Determine the (x, y) coordinate at the center of the cell enclosing the given text.  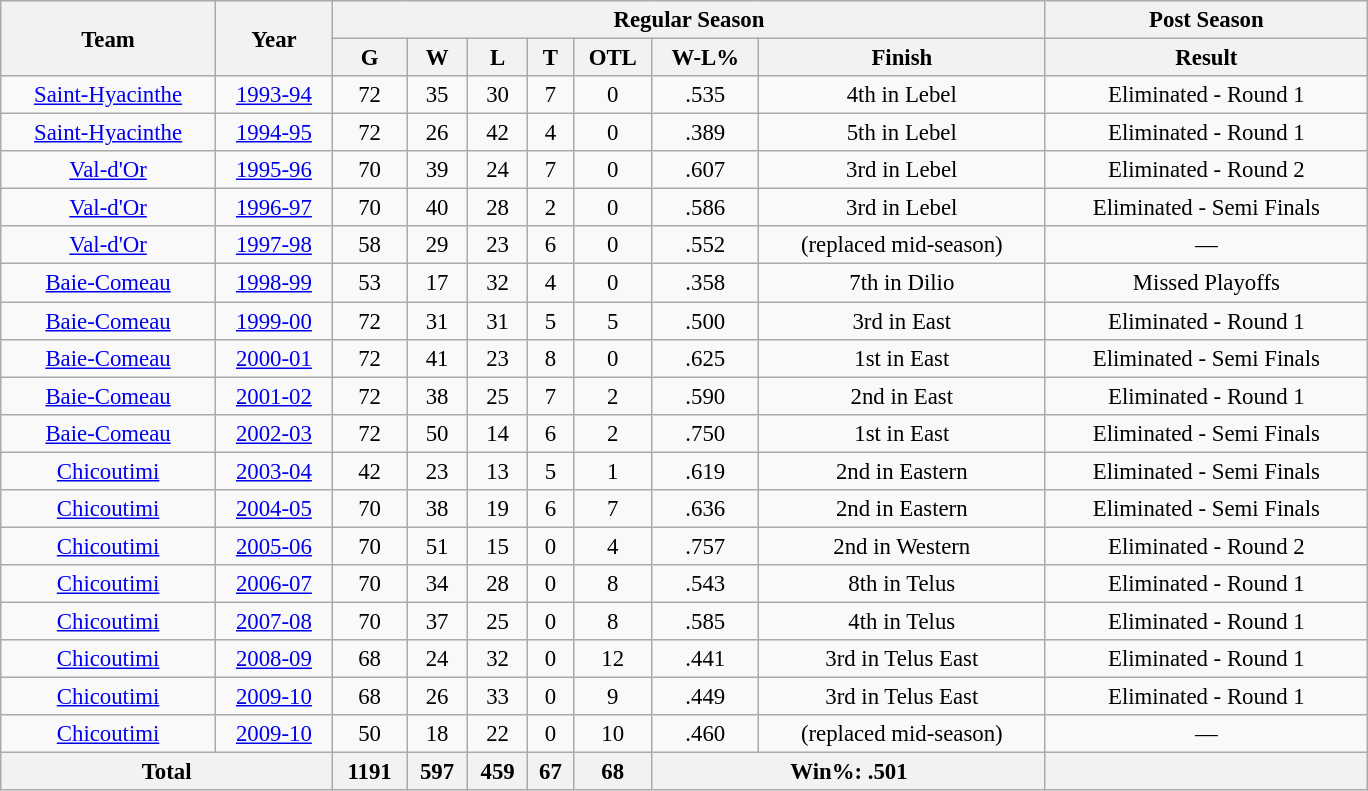
.500 (705, 321)
.552 (705, 245)
12 (612, 659)
53 (369, 283)
.543 (705, 584)
.441 (705, 659)
33 (498, 697)
8th in Telus (902, 584)
Missed Playoffs (1206, 283)
2nd in Western (902, 546)
39 (438, 170)
.358 (705, 283)
17 (438, 283)
15 (498, 546)
.636 (705, 509)
40 (438, 208)
2002-03 (274, 433)
19 (498, 509)
2008-09 (274, 659)
L (498, 58)
67 (550, 772)
2000-01 (274, 358)
.460 (705, 734)
Year (274, 38)
34 (438, 584)
29 (438, 245)
35 (438, 95)
4th in Telus (902, 621)
18 (438, 734)
Finish (902, 58)
58 (369, 245)
Total (167, 772)
.607 (705, 170)
5th in Lebel (902, 133)
1994-95 (274, 133)
3rd in East (902, 321)
2nd in East (902, 396)
459 (498, 772)
1993-94 (274, 95)
2003-04 (274, 471)
1995-96 (274, 170)
1998-99 (274, 283)
1996-97 (274, 208)
W (438, 58)
1999-00 (274, 321)
4th in Lebel (902, 95)
.590 (705, 396)
13 (498, 471)
22 (498, 734)
Team (108, 38)
51 (438, 546)
41 (438, 358)
Result (1206, 58)
.449 (705, 697)
.619 (705, 471)
9 (612, 697)
2001-02 (274, 396)
2005-06 (274, 546)
1191 (369, 772)
.389 (705, 133)
597 (438, 772)
.757 (705, 546)
OTL (612, 58)
37 (438, 621)
2006-07 (274, 584)
2004-05 (274, 509)
.586 (705, 208)
2007-08 (274, 621)
10 (612, 734)
1 (612, 471)
7th in Dilio (902, 283)
Post Season (1206, 20)
.625 (705, 358)
1997-98 (274, 245)
14 (498, 433)
.535 (705, 95)
T (550, 58)
Regular Season (688, 20)
W-L% (705, 58)
.585 (705, 621)
30 (498, 95)
Win%: .501 (848, 772)
G (369, 58)
.750 (705, 433)
